Locate the cell with the specified text and output its [x, y] center coordinate. 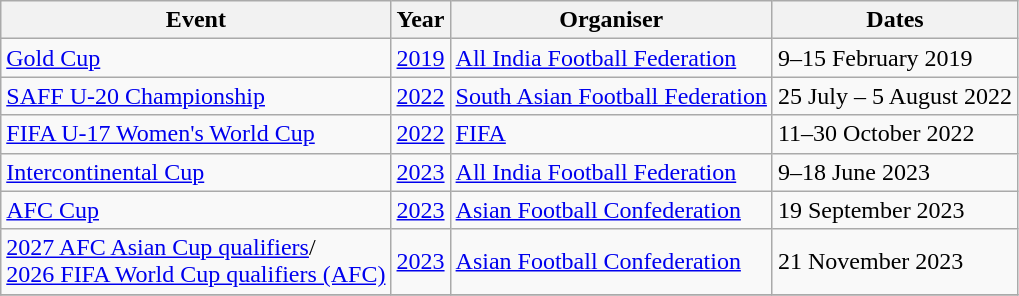
AFC Cup [196, 210]
Event [196, 20]
9–15 February 2019 [894, 58]
21 November 2023 [894, 262]
Intercontinental Cup [196, 172]
2019 [420, 58]
Dates [894, 20]
South Asian Football Federation [611, 96]
SAFF U-20 Championship [196, 96]
11–30 October 2022 [894, 134]
19 September 2023 [894, 210]
25 July – 5 August 2022 [894, 96]
9–18 June 2023 [894, 172]
Year [420, 20]
Gold Cup [196, 58]
2027 AFC Asian Cup qualifiers/2026 FIFA World Cup qualifiers (AFC) [196, 262]
FIFA [611, 134]
FIFA U-17 Women's World Cup [196, 134]
Organiser [611, 20]
